From the cell containing the given text, extract its center point as (x, y) coordinate. 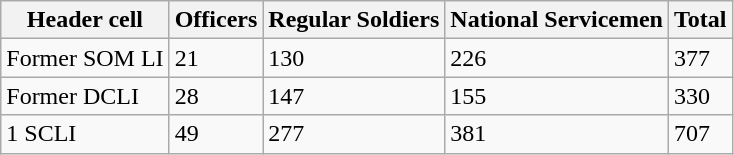
National Servicemen (557, 20)
Officers (216, 20)
Regular Soldiers (354, 20)
277 (354, 134)
28 (216, 96)
Former SOM LI (85, 58)
Header cell (85, 20)
49 (216, 134)
Former DCLI (85, 96)
155 (557, 96)
21 (216, 58)
1 SCLI (85, 134)
330 (700, 96)
377 (700, 58)
Total (700, 20)
381 (557, 134)
147 (354, 96)
226 (557, 58)
130 (354, 58)
707 (700, 134)
